Return the [X, Y] coordinate for the center point of the cell that contains the specified text.  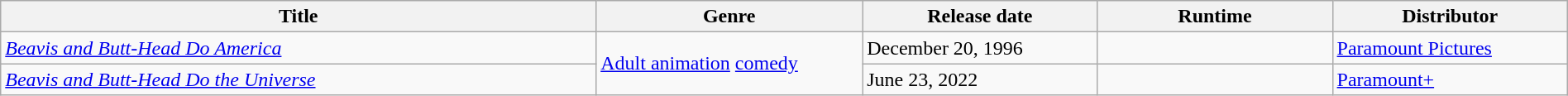
Release date [980, 17]
Beavis and Butt-Head Do America [299, 48]
Title [299, 17]
Runtime [1215, 17]
December 20, 1996 [980, 48]
Paramount Pictures [1450, 48]
Distributor [1450, 17]
Genre [729, 17]
June 23, 2022 [980, 79]
Adult animation comedy [729, 64]
Beavis and Butt-Head Do the Universe [299, 79]
Paramount+ [1450, 79]
